Detect which cell encompasses the target text, then output its [X, Y] center coordinate. 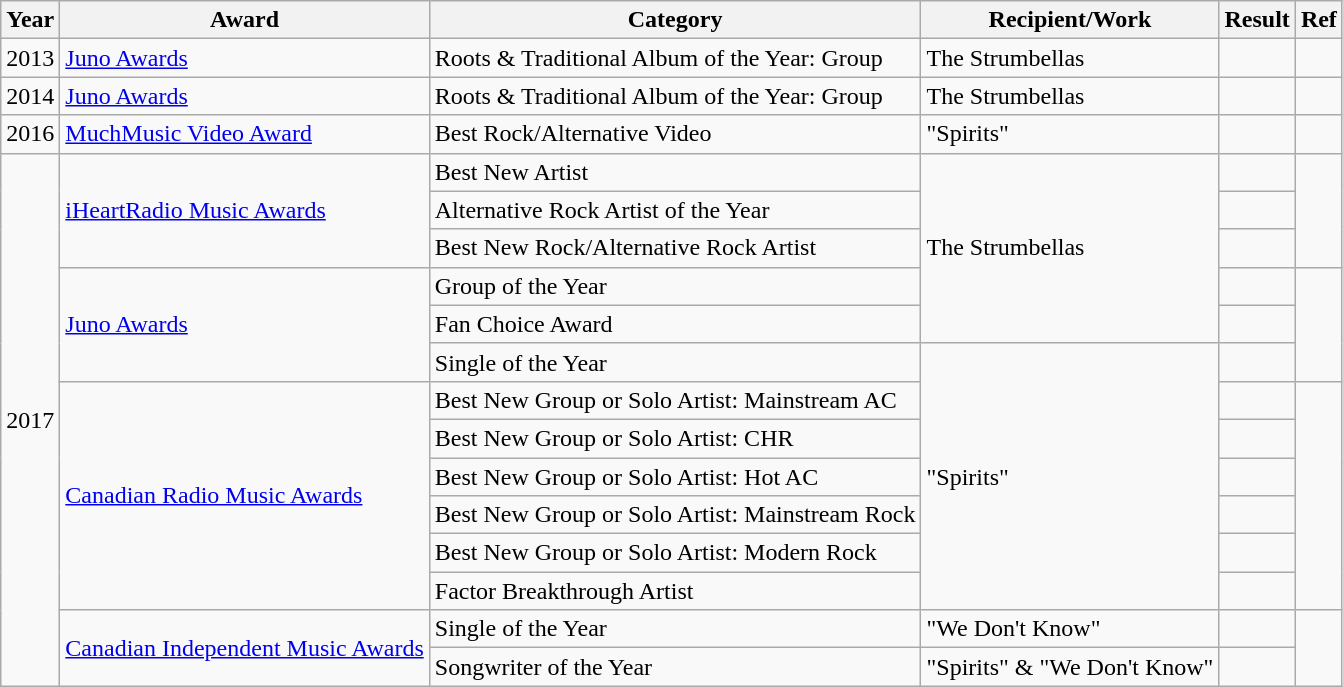
"We Don't Know" [1070, 629]
Best New Group or Solo Artist: CHR [675, 438]
Award [244, 20]
Best New Artist [675, 172]
Alternative Rock Artist of the Year [675, 210]
2013 [30, 58]
Fan Choice Award [675, 324]
Songwriter of the Year [675, 667]
2014 [30, 96]
Recipient/Work [1070, 20]
Ref [1318, 20]
MuchMusic Video Award [244, 134]
Best New Rock/Alternative Rock Artist [675, 248]
"Spirits" & "We Don't Know" [1070, 667]
Result [1257, 20]
2016 [30, 134]
Best Rock/Alternative Video [675, 134]
Canadian Radio Music Awards [244, 495]
Category [675, 20]
2017 [30, 420]
Best New Group or Solo Artist: Mainstream Rock [675, 515]
Group of the Year [675, 286]
Canadian Independent Music Awards [244, 648]
iHeartRadio Music Awards [244, 210]
Best New Group or Solo Artist: Mainstream AC [675, 400]
Best New Group or Solo Artist: Modern Rock [675, 553]
Year [30, 20]
Best New Group or Solo Artist: Hot AC [675, 477]
Factor Breakthrough Artist [675, 591]
